Scan for the cell matching the given text and deliver its [x, y] coordinate at center. 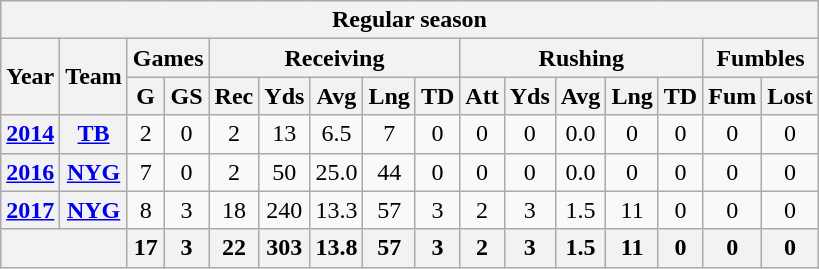
2016 [30, 172]
8 [146, 210]
Fumbles [760, 58]
Games [168, 58]
Receiving [334, 58]
22 [234, 248]
13.3 [336, 210]
Rec [234, 96]
18 [234, 210]
2014 [30, 134]
240 [284, 210]
50 [284, 172]
13 [284, 134]
Att [482, 96]
2017 [30, 210]
Rushing [582, 58]
25.0 [336, 172]
13.8 [336, 248]
TB [94, 134]
Lost [790, 96]
6.5 [336, 134]
Regular season [410, 20]
GS [186, 96]
Team [94, 77]
44 [389, 172]
Year [30, 77]
Fum [732, 96]
303 [284, 248]
17 [146, 248]
G [146, 96]
